Return (X, Y) of the center of cell containing provided text 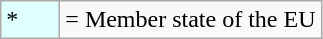
= Member state of the EU (190, 20)
* (30, 20)
